Return the [X, Y] coordinate for the center point of the cell that contains the specified text.  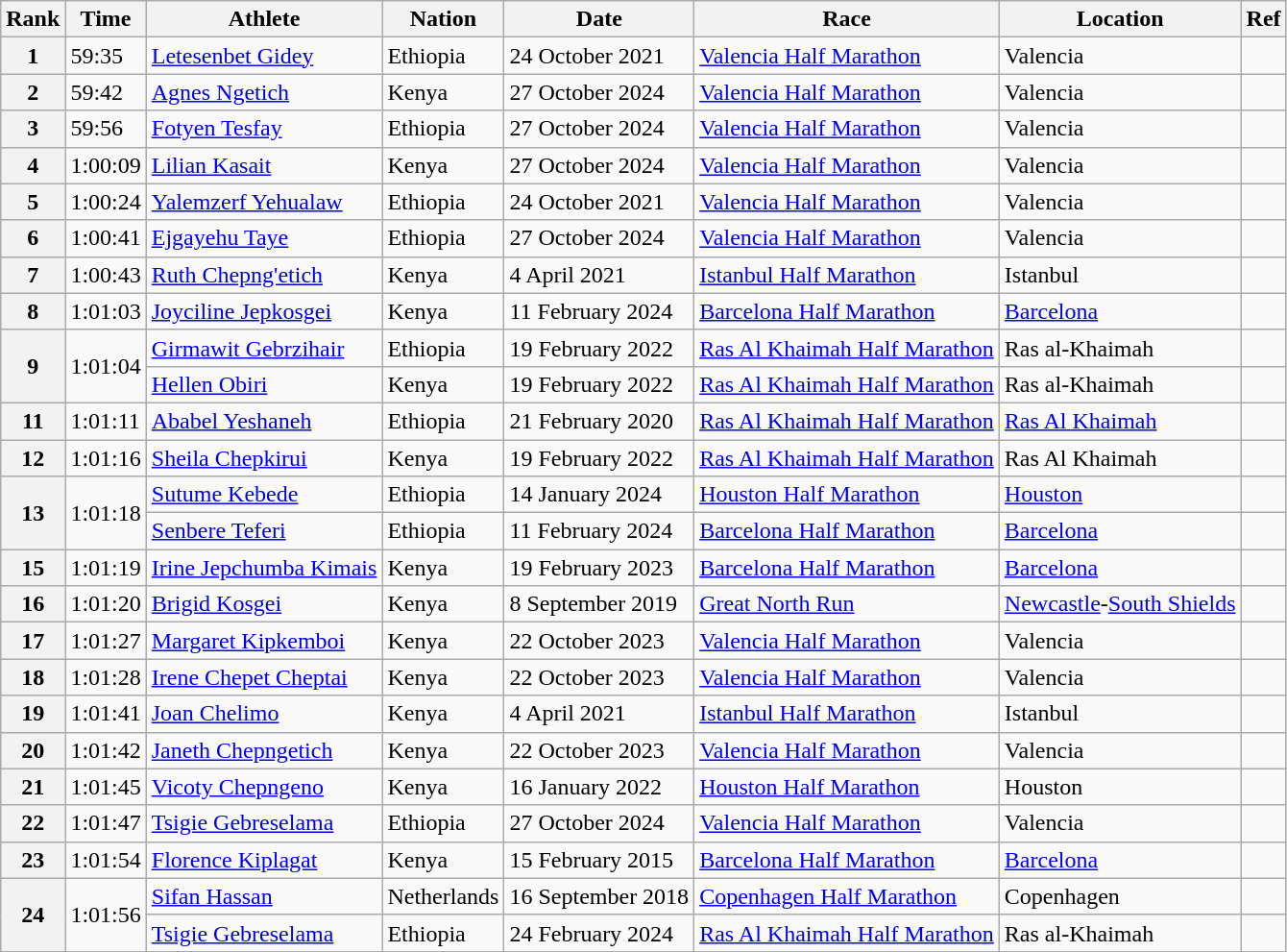
1:01:20 [106, 604]
18 [33, 677]
1:01:18 [106, 513]
Lilian Kasait [264, 165]
59:35 [106, 56]
Senbere Teferi [264, 531]
21 February 2020 [599, 421]
Copenhagen Half Marathon [847, 896]
Irene Chepet Cheptai [264, 677]
11 [33, 421]
Race [847, 19]
Newcastle-South Shields [1120, 604]
Florence Kiplagat [264, 860]
1:01:04 [106, 366]
1:01:45 [106, 787]
1:01:54 [106, 860]
Yalemzerf Yehualaw [264, 202]
4 [33, 165]
Joan Chelimo [264, 714]
6 [33, 238]
1:01:56 [106, 915]
1:00:43 [106, 275]
Rank [33, 19]
1:01:42 [106, 750]
Ref [1264, 19]
Great North Run [847, 604]
59:56 [106, 129]
16 [33, 604]
Sifan Hassan [264, 896]
1:01:47 [106, 823]
21 [33, 787]
Ruth Chepng'etich [264, 275]
20 [33, 750]
Time [106, 19]
2 [33, 92]
1:00:09 [106, 165]
8 [33, 311]
12 [33, 458]
22 [33, 823]
Brigid Kosgei [264, 604]
16 September 2018 [599, 896]
1:01:19 [106, 568]
9 [33, 366]
3 [33, 129]
15 [33, 568]
1:01:28 [106, 677]
Sutume Kebede [264, 495]
Sheila Chepkirui [264, 458]
17 [33, 641]
Location [1120, 19]
1:01:11 [106, 421]
16 January 2022 [599, 787]
7 [33, 275]
1:01:03 [106, 311]
1:01:41 [106, 714]
Ababel Yeshaneh [264, 421]
Girmawit Gebrzihair [264, 348]
19 [33, 714]
Copenhagen [1120, 896]
13 [33, 513]
Hellen Obiri [264, 384]
15 February 2015 [599, 860]
1:01:27 [106, 641]
8 September 2019 [599, 604]
14 January 2024 [599, 495]
24 [33, 915]
Margaret Kipkemboi [264, 641]
Letesenbet Gidey [264, 56]
19 February 2023 [599, 568]
1:01:16 [106, 458]
24 February 2024 [599, 933]
Janeth Chepngetich [264, 750]
Nation [444, 19]
Athlete [264, 19]
1:00:41 [106, 238]
1 [33, 56]
Fotyen Tesfay [264, 129]
Vicoty Chepngeno [264, 787]
Joyciline Jepkosgei [264, 311]
1:00:24 [106, 202]
Irine Jepchumba Kimais [264, 568]
59:42 [106, 92]
5 [33, 202]
23 [33, 860]
Netherlands [444, 896]
Agnes Ngetich [264, 92]
Ejgayehu Taye [264, 238]
Date [599, 19]
